For the text-containing cell, return its midpoint in [x, y] coordinate format. 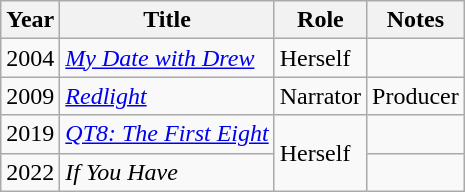
Producer [416, 96]
If You Have [167, 172]
Narrator [320, 96]
Notes [416, 20]
Role [320, 20]
2022 [30, 172]
2019 [30, 134]
2004 [30, 58]
Year [30, 20]
My Date with Drew [167, 58]
Redlight [167, 96]
QT8: The First Eight [167, 134]
2009 [30, 96]
Title [167, 20]
